From the cell containing the given text, extract its center point as (x, y) coordinate. 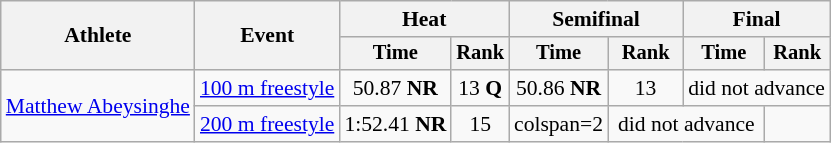
Heat (424, 19)
15 (480, 124)
Semifinal (596, 19)
13 Q (480, 88)
50.86 NR (558, 88)
13 (646, 88)
1:52.41 NR (395, 124)
Matthew Abeysinghe (98, 106)
200 m freestyle (267, 124)
Event (267, 36)
100 m freestyle (267, 88)
50.87 NR (395, 88)
colspan=2 (558, 124)
Final (756, 19)
Athlete (98, 36)
